Determine the [X, Y] coordinate at the center of the cell enclosing the given text.  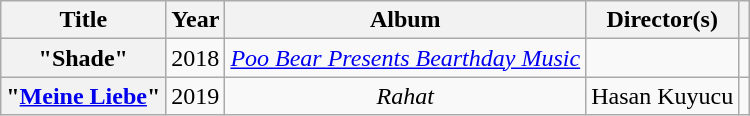
Album [406, 20]
2019 [196, 96]
"Meine Liebe" [84, 96]
Rahat [406, 96]
"Shade" [84, 58]
Poo Bear Presents Bearthday Music [406, 58]
Director(s) [662, 20]
Year [196, 20]
Hasan Kuyucu [662, 96]
2018 [196, 58]
Title [84, 20]
